Find where the given text appears and provide that cell's center as [X, Y] coordinate. 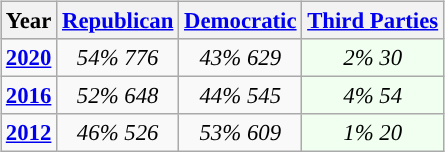
43% 629 [240, 58]
Third Parties [373, 21]
2016 [29, 96]
1% 20 [373, 133]
Republican [118, 21]
2% 30 [373, 58]
2020 [29, 58]
2012 [29, 133]
Democratic [240, 21]
44% 545 [240, 96]
52% 648 [118, 96]
46% 526 [118, 133]
Year [29, 21]
4% 54 [373, 96]
53% 609 [240, 133]
54% 776 [118, 58]
